From the cell containing the given text, extract its center point as [x, y] coordinate. 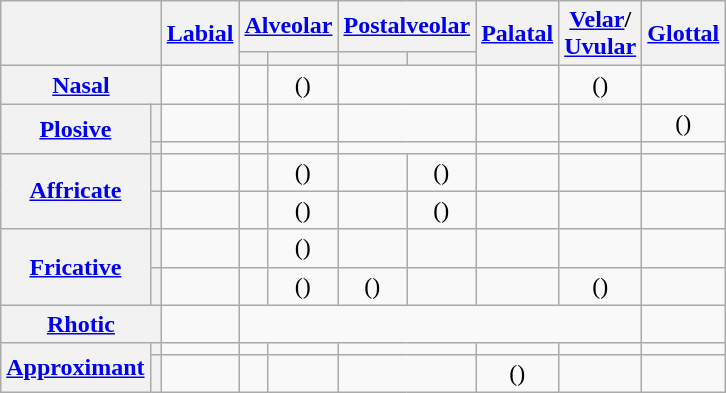
Labial [200, 34]
Palatal [518, 34]
Approximant [76, 368]
Glottal [684, 34]
Nasal [81, 85]
Affricate [76, 191]
Velar/Uvular [600, 34]
Alveolar [288, 26]
Fricative [76, 267]
Postalveolar [407, 26]
Plosive [76, 128]
Rhotic [81, 324]
